Search for the cell housing the specified text and yield its [X, Y] center coordinate. 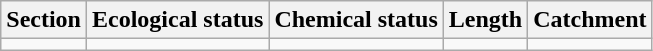
Catchment [590, 20]
Ecological status [177, 20]
Section [44, 20]
Chemical status [356, 20]
Length [485, 20]
